Search for the cell housing the specified text and yield its [X, Y] center coordinate. 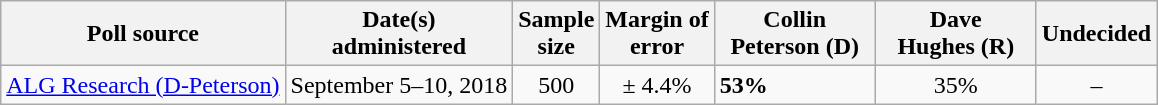
Samplesize [556, 34]
ALG Research (D-Peterson) [143, 85]
53% [794, 85]
– [1096, 85]
± 4.4% [657, 85]
500 [556, 85]
Poll source [143, 34]
CollinPeterson (D) [794, 34]
September 5–10, 2018 [399, 85]
Date(s)administered [399, 34]
DaveHughes (R) [956, 34]
Margin oferror [657, 34]
Undecided [1096, 34]
35% [956, 85]
